Detect which cell encompasses the target text, then output its (X, Y) center coordinate. 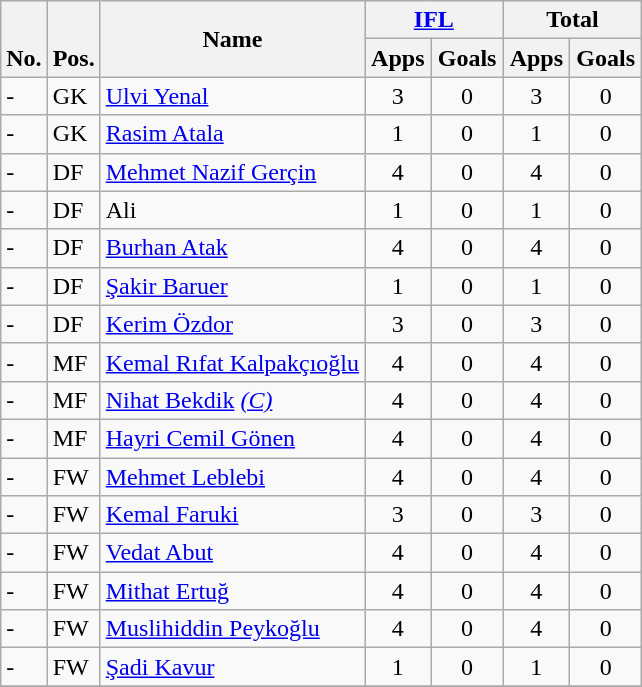
Nihat Bekdik (C) (232, 400)
Şadi Kavur (232, 667)
Ulvi Yenal (232, 96)
IFL (434, 20)
Hayri Cemil Gönen (232, 438)
Mithat Ertuğ (232, 591)
Name (232, 39)
Kemal Faruki (232, 515)
Mehmet Nazif Gerçin (232, 172)
Burhan Atak (232, 248)
Muslihiddin Peykoğlu (232, 629)
Mehmet Leblebi (232, 477)
Total (572, 20)
No. (24, 39)
Pos. (74, 39)
Kemal Rıfat Kalpakçıoğlu (232, 362)
Kerim Özdor (232, 324)
Vedat Abut (232, 553)
Rasim Atala (232, 134)
Şakir Baruer (232, 286)
Ali (232, 210)
